Return (x, y) of the center of cell containing provided text 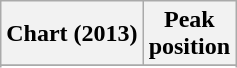
Chart (2013) (72, 34)
Peakposition (189, 34)
